Search for the cell housing the specified text and yield its (X, Y) center coordinate. 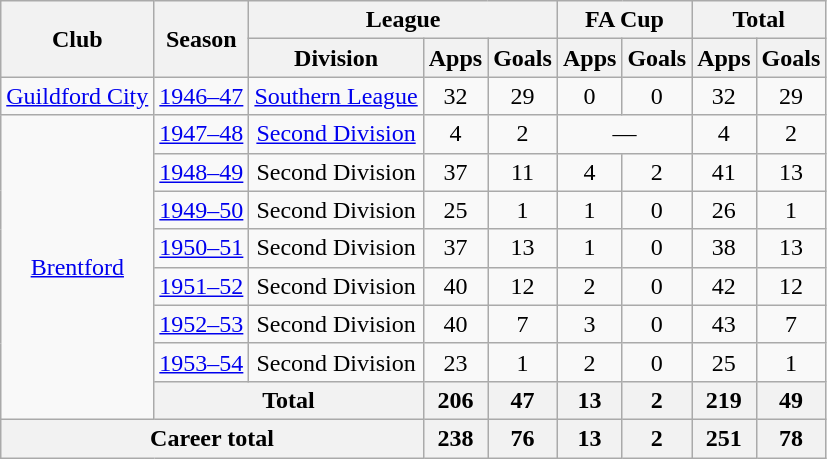
League (404, 20)
1953–54 (202, 362)
— (624, 134)
Guildford City (78, 96)
38 (724, 248)
219 (724, 400)
43 (724, 324)
49 (791, 400)
Career total (212, 438)
1950–51 (202, 248)
1948–49 (202, 172)
1951–52 (202, 286)
Season (202, 39)
76 (523, 438)
1946–47 (202, 96)
FA Cup (624, 20)
1952–53 (202, 324)
11 (523, 172)
42 (724, 286)
78 (791, 438)
Division (336, 58)
251 (724, 438)
26 (724, 210)
206 (455, 400)
238 (455, 438)
Brentford (78, 267)
41 (724, 172)
23 (455, 362)
1947–48 (202, 134)
1949–50 (202, 210)
Southern League (336, 96)
Club (78, 39)
3 (589, 324)
47 (523, 400)
